From the cell containing the given text, extract its center point as (x, y) coordinate. 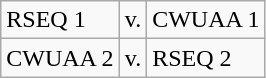
CWUAA 2 (60, 58)
RSEQ 1 (60, 20)
CWUAA 1 (206, 20)
RSEQ 2 (206, 58)
